Search for the cell housing the specified text and yield its [x, y] center coordinate. 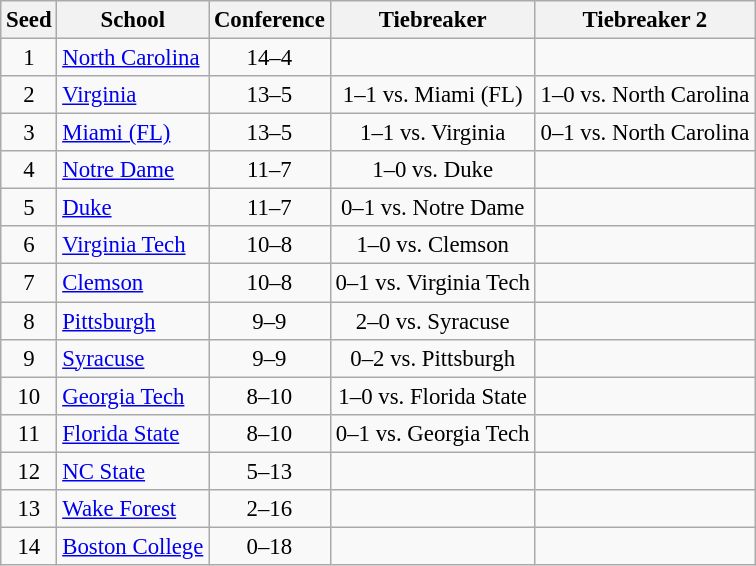
Conference [270, 20]
Seed [29, 20]
Pittsburgh [133, 321]
9 [29, 358]
1 [29, 58]
5 [29, 208]
Tiebreaker [432, 20]
1–0 vs. Clemson [432, 245]
7 [29, 283]
0–2 vs. Pittsburgh [432, 358]
6 [29, 245]
0–18 [270, 546]
School [133, 20]
North Carolina [133, 58]
12 [29, 471]
Notre Dame [133, 170]
1–1 vs. Virginia [432, 133]
Florida State [133, 433]
1–0 vs. Florida State [432, 396]
Duke [133, 208]
Miami (FL) [133, 133]
11 [29, 433]
8 [29, 321]
Virginia [133, 95]
2 [29, 95]
1–1 vs. Miami (FL) [432, 95]
0–1 vs. Georgia Tech [432, 433]
0–1 vs. Virginia Tech [432, 283]
Tiebreaker 2 [644, 20]
2–16 [270, 509]
3 [29, 133]
13 [29, 509]
10 [29, 396]
14–4 [270, 58]
5–13 [270, 471]
Wake Forest [133, 509]
14 [29, 546]
1–0 vs. Duke [432, 170]
1–0 vs. North Carolina [644, 95]
0–1 vs. North Carolina [644, 133]
Clemson [133, 283]
0–1 vs. Notre Dame [432, 208]
Virginia Tech [133, 245]
NC State [133, 471]
Syracuse [133, 358]
Boston College [133, 546]
4 [29, 170]
Georgia Tech [133, 396]
2–0 vs. Syracuse [432, 321]
